Capture the cell that displays the provided text and extract its [x, y] central coordinate. 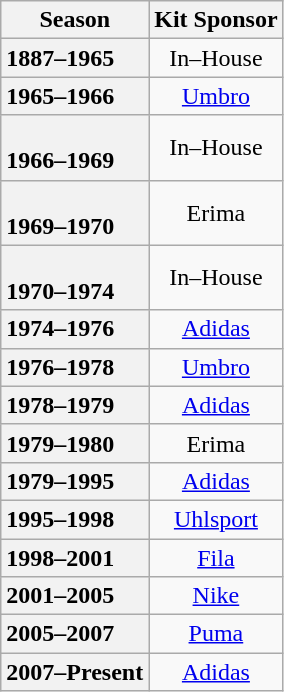
1979–1995 [75, 481]
1965–1966 [75, 96]
1976–1978 [75, 367]
1995–1998 [75, 519]
1979–1980 [75, 443]
1970–1974 [75, 278]
1978–1979 [75, 405]
1887–1965 [75, 58]
Uhlsport [216, 519]
2007–Present [75, 672]
1966–1969 [75, 148]
2001–2005 [75, 596]
Nike [216, 596]
Puma [216, 634]
1974–1976 [75, 329]
1998–2001 [75, 557]
Season [75, 20]
2005–2007 [75, 634]
1969–1970 [75, 212]
Fila [216, 557]
Kit Sponsor [216, 20]
